Detect which cell encompasses the target text, then output its (X, Y) center coordinate. 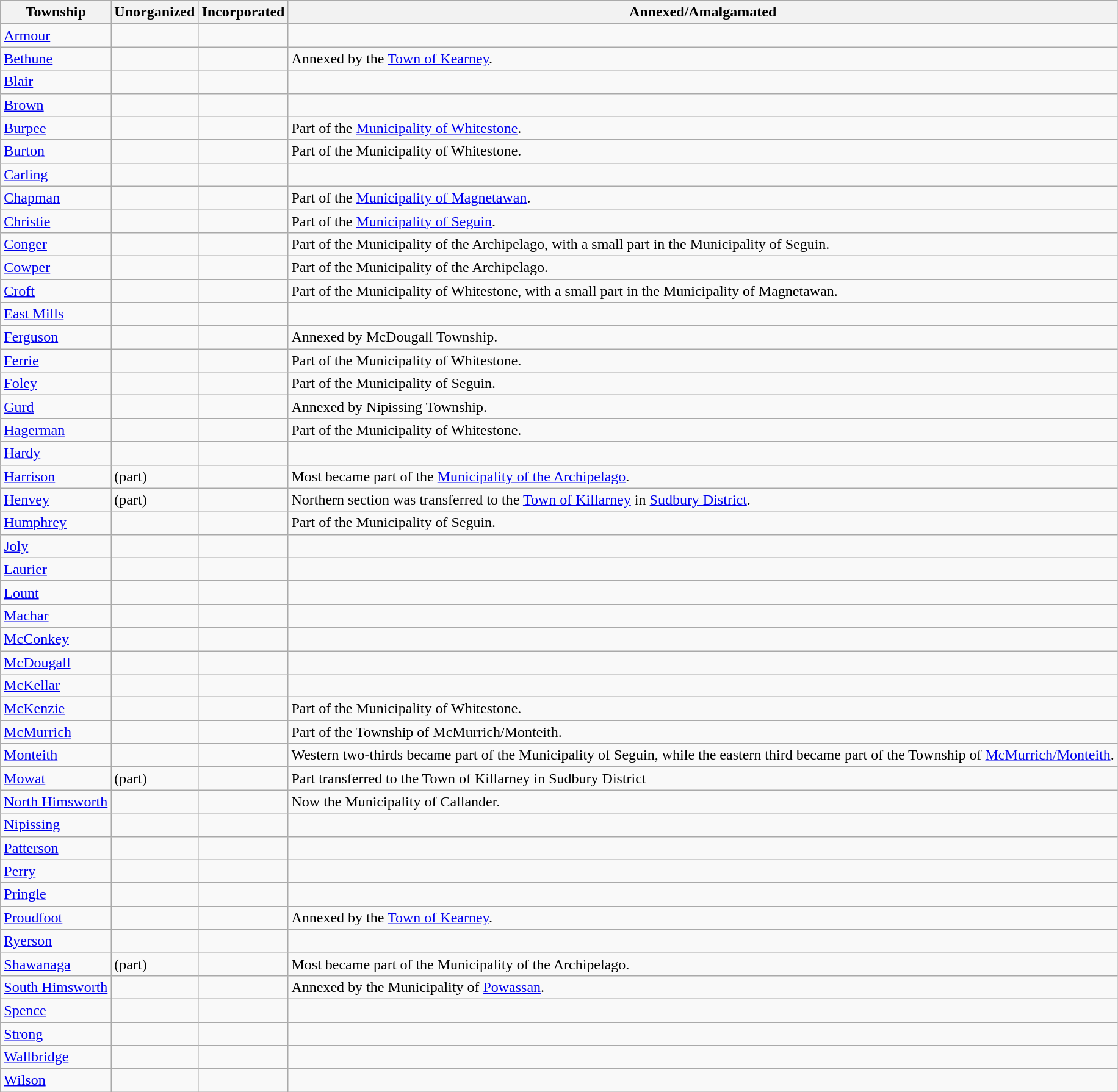
Armour (56, 35)
Conger (56, 244)
Humphrey (56, 523)
Machar (56, 616)
Hagerman (56, 430)
McConkey (56, 639)
Pringle (56, 894)
McKellar (56, 686)
Township (56, 12)
Shawanaga (56, 964)
Bethune (56, 59)
Laurier (56, 569)
Part transferred to the Town of Killarney in Sudbury District (703, 778)
Wallbridge (56, 1057)
Blair (56, 82)
Strong (56, 1034)
Part of the Municipality of the Archipelago, with a small part in the Municipality of Seguin. (703, 244)
Spence (56, 1010)
Patterson (56, 848)
Burton (56, 151)
Wilson (56, 1080)
McKenzie (56, 709)
Incorporated (243, 12)
Part of the Township of McMurrich/Monteith. (703, 732)
Annexed by Nipissing Township. (703, 407)
Annexed by the Municipality of Powassan. (703, 987)
Brown (56, 105)
Croft (56, 291)
Harrison (56, 476)
Chapman (56, 198)
East Mills (56, 314)
Hardy (56, 453)
McDougall (56, 662)
Henvey (56, 500)
Now the Municipality of Callander. (703, 802)
Part of the Municipality of the Archipelago. (703, 267)
Annexed/Amalgamated (703, 12)
Western two-thirds became part of the Municipality of Seguin, while the eastern third became part of the Township of McMurrich/Monteith. (703, 755)
Foley (56, 384)
Ferguson (56, 337)
Lount (56, 592)
Perry (56, 871)
Christie (56, 221)
Mowat (56, 778)
Annexed by McDougall Township. (703, 337)
Northern section was transferred to the Town of Killarney in Sudbury District. (703, 500)
South Himsworth (56, 987)
McMurrich (56, 732)
Cowper (56, 267)
Nipissing (56, 825)
Ferrie (56, 361)
Gurd (56, 407)
Part of the Municipality of Magnetawan. (703, 198)
Ryerson (56, 941)
Joly (56, 546)
Monteith (56, 755)
Carling (56, 174)
Unorganized (155, 12)
Burpee (56, 128)
North Himsworth (56, 802)
Proudfoot (56, 918)
Part of the Municipality of Whitestone, with a small part in the Municipality of Magnetawan. (703, 291)
